Extract the [X, Y] coordinate from the center of the cell holding the provided text.  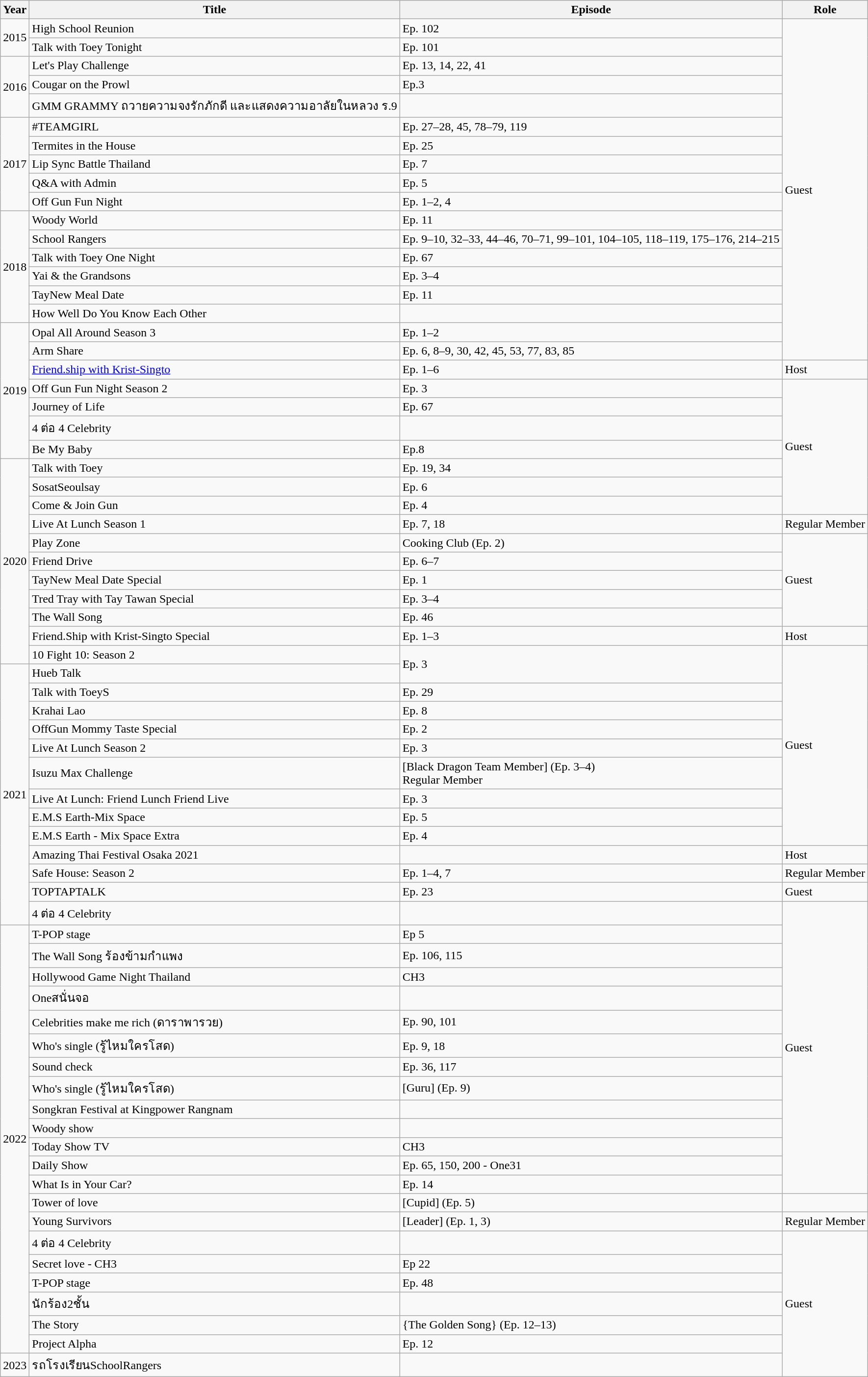
Today Show TV [215, 1147]
2019 [15, 390]
Role [825, 10]
Ep. 48 [591, 1282]
2017 [15, 164]
Ep. 6, 8–9, 30, 42, 45, 53, 77, 83, 85 [591, 351]
10 Fight 10: Season 2 [215, 655]
Friend.ship with Krist-Singto [215, 369]
รถโรงเรียนSchoolRangers [215, 1365]
Isuzu Max Challenge [215, 773]
Ep. 7 [591, 164]
High School Reunion [215, 28]
TayNew Meal Date [215, 295]
Sound check [215, 1067]
2015 [15, 38]
Off Gun Fun Night Season 2 [215, 388]
Ep. 29 [591, 692]
Krahai Lao [215, 711]
Ep. 2 [591, 729]
Ep. 6 [591, 486]
GMM GRAMMY ถวายความจงรักภักดี และแสดงความอาลัยในหลวง ร.9 [215, 106]
Cooking Club (Ep. 2) [591, 543]
Ep. 1–2, 4 [591, 202]
Come & Join Gun [215, 505]
Tower of love [215, 1203]
{The Golden Song} (Ep. 12–13) [591, 1325]
Ep. 1–6 [591, 369]
Ep 22 [591, 1264]
Ep. 19, 34 [591, 468]
Oneสนั่นจอ [215, 998]
OffGun Mommy Taste Special [215, 729]
Songkran Festival at Kingpower Rangnam [215, 1109]
Talk with Toey One Night [215, 257]
Amazing Thai Festival Osaka 2021 [215, 855]
Hueb Talk [215, 673]
Ep. 27–28, 45, 78–79, 119 [591, 127]
Ep. 7, 18 [591, 524]
Live At Lunch: Friend Lunch Friend Live [215, 798]
Tred Tray with Tay Tawan Special [215, 599]
Ep. 106, 115 [591, 955]
Ep. 1–3 [591, 636]
Project Alpha [215, 1344]
Talk with ToeyS [215, 692]
School Rangers [215, 239]
TOPTAPTALK [215, 892]
2022 [15, 1139]
Safe House: Season 2 [215, 873]
Lip Sync Battle Thailand [215, 164]
The Wall Song [215, 617]
Journey of Life [215, 407]
[Leader] (Ep. 1, 3) [591, 1222]
2020 [15, 561]
[Guru] (Ep. 9) [591, 1089]
Secret love - CH3 [215, 1264]
Play Zone [215, 543]
2016 [15, 87]
Ep. 23 [591, 892]
Hollywood Game Night Thailand [215, 977]
Ep. 9–10, 32–33, 44–46, 70–71, 99–101, 104–105, 118–119, 175–176, 214–215 [591, 239]
Ep.3 [591, 84]
Ep. 12 [591, 1344]
Friend Drive [215, 561]
SosatSeoulsay [215, 486]
Episode [591, 10]
Ep. 36, 117 [591, 1067]
#TEAMGIRL [215, 127]
The Story [215, 1325]
2018 [15, 267]
Daily Show [215, 1165]
Ep. 1–2 [591, 332]
Let's Play Challenge [215, 66]
Title [215, 10]
TayNew Meal Date Special [215, 580]
What Is in Your Car? [215, 1184]
Arm Share [215, 351]
Ep. 9, 18 [591, 1045]
[Cupid] (Ep. 5) [591, 1203]
Ep 5 [591, 934]
Ep. 1–4, 7 [591, 873]
Ep. 13, 14, 22, 41 [591, 66]
Yai & the Grandsons [215, 276]
Opal All Around Season 3 [215, 332]
Ep. 46 [591, 617]
The Wall Song ร้องข้ามกำแพง [215, 955]
Young Survivors [215, 1222]
Ep. 90, 101 [591, 1022]
Ep. 101 [591, 47]
E.M.S Earth-Mix Space [215, 817]
Ep. 65, 150, 200 - One31 [591, 1165]
Friend.Ship with Krist-Singto Special [215, 636]
Year [15, 10]
Live At Lunch Season 2 [215, 748]
2021 [15, 794]
How Well Do You Know Each Other [215, 313]
2023 [15, 1365]
Talk with Toey Tonight [215, 47]
Ep. 102 [591, 28]
Woody World [215, 220]
Ep. 1 [591, 580]
Q&A with Admin [215, 183]
Ep. 6–7 [591, 561]
Ep. 8 [591, 711]
E.M.S Earth - Mix Space Extra [215, 836]
Ep. 25 [591, 146]
Talk with Toey [215, 468]
Ep.8 [591, 449]
Be My Baby [215, 449]
Ep. 14 [591, 1184]
Cougar on the Prowl [215, 84]
Off Gun Fun Night [215, 202]
นักร้อง2ชั้น [215, 1303]
[Black Dragon Team Member] (Ep. 3–4)Regular Member [591, 773]
Celebrities make me rich (ดาราพารวย) [215, 1022]
Termites in the House [215, 146]
Woody show [215, 1128]
Live At Lunch Season 1 [215, 524]
